Identify which cell holds the provided text, then report its [x, y] central coordinate. 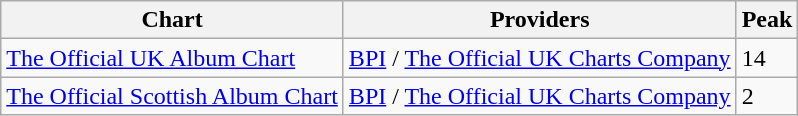
2 [767, 96]
Chart [172, 20]
Peak [767, 20]
Providers [540, 20]
The Official Scottish Album Chart [172, 96]
The Official UK Album Chart [172, 58]
14 [767, 58]
